For the text-containing cell, return its midpoint in (X, Y) coordinate format. 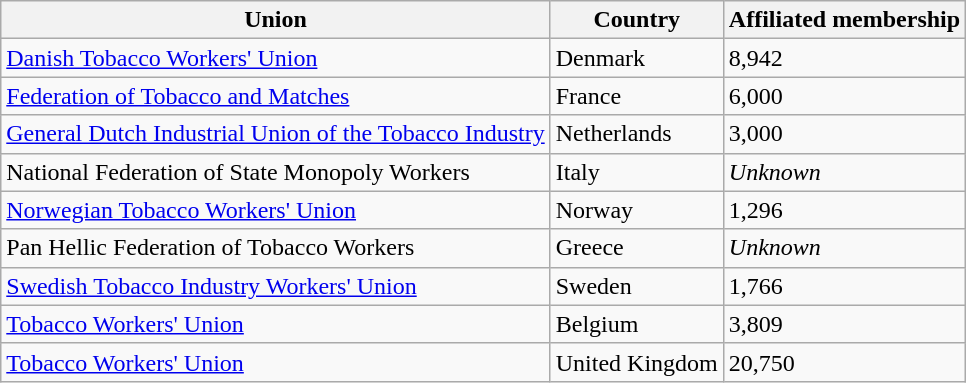
Greece (636, 248)
Belgium (636, 324)
1,296 (844, 210)
Pan Hellic Federation of Tobacco Workers (276, 248)
Union (276, 20)
1,766 (844, 286)
Federation of Tobacco and Matches (276, 96)
8,942 (844, 58)
Danish Tobacco Workers' Union (276, 58)
20,750 (844, 362)
United Kingdom (636, 362)
Swedish Tobacco Industry Workers' Union (276, 286)
National Federation of State Monopoly Workers (276, 172)
Netherlands (636, 134)
3,000 (844, 134)
3,809 (844, 324)
Country (636, 20)
Norwegian Tobacco Workers' Union (276, 210)
General Dutch Industrial Union of the Tobacco Industry (276, 134)
Denmark (636, 58)
Affiliated membership (844, 20)
6,000 (844, 96)
Norway (636, 210)
Sweden (636, 286)
Italy (636, 172)
France (636, 96)
